Return the (x, y) coordinate for the center point of the cell that contains the specified text.  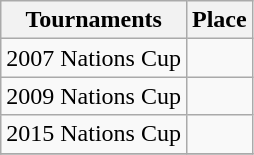
2009 Nations Cup (94, 96)
2015 Nations Cup (94, 134)
2007 Nations Cup (94, 58)
Place (219, 20)
Tournaments (94, 20)
